Scan for the cell matching the given text and deliver its (X, Y) coordinate at center. 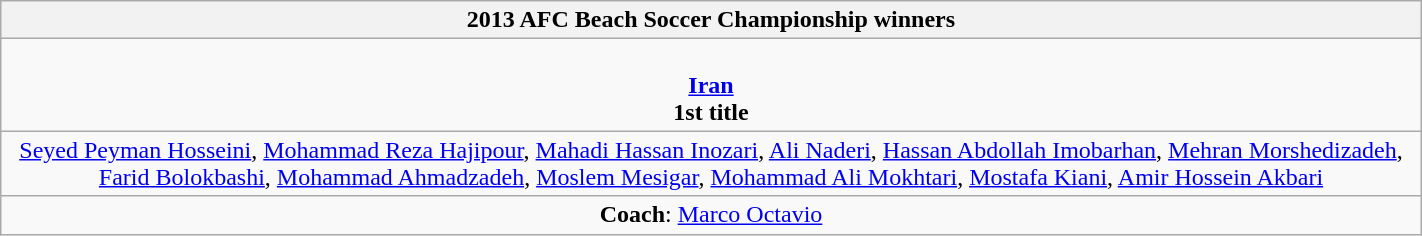
Coach: Marco Octavio (711, 215)
2013 AFC Beach Soccer Championship winners (711, 20)
Iran1st title (711, 85)
